Detect which cell encompasses the target text, then output its [X, Y] center coordinate. 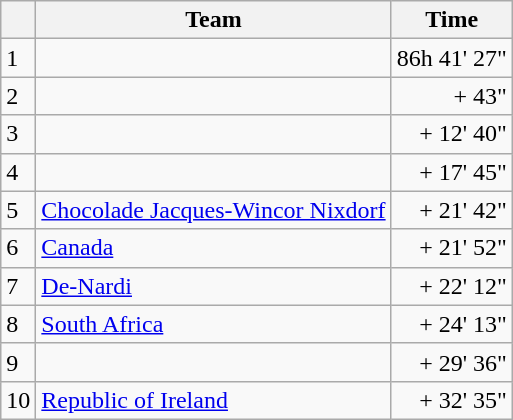
Republic of Ireland [214, 400]
9 [18, 362]
+ 22' 12" [452, 286]
2 [18, 96]
5 [18, 210]
1 [18, 58]
Canada [214, 248]
Time [452, 20]
+ 43" [452, 96]
86h 41' 27" [452, 58]
+ 21' 52" [452, 248]
+ 32' 35" [452, 400]
3 [18, 134]
South Africa [214, 324]
De-Nardi [214, 286]
Team [214, 20]
10 [18, 400]
+ 17' 45" [452, 172]
7 [18, 286]
6 [18, 248]
4 [18, 172]
8 [18, 324]
+ 24' 13" [452, 324]
+ 29' 36" [452, 362]
+ 21' 42" [452, 210]
Chocolade Jacques-Wincor Nixdorf [214, 210]
+ 12' 40" [452, 134]
